Determine the [x, y] coordinate at the center of the cell enclosing the given text.  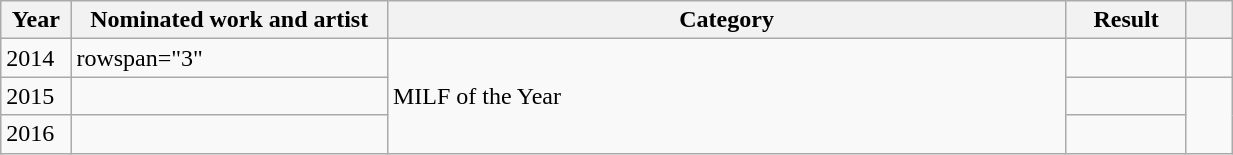
Year [36, 20]
2016 [36, 134]
rowspan="3" [230, 58]
Nominated work and artist [230, 20]
2014 [36, 58]
Result [1126, 20]
MILF of the Year [726, 96]
Category [726, 20]
2015 [36, 96]
